Detect which cell encompasses the target text, then output its (x, y) center coordinate. 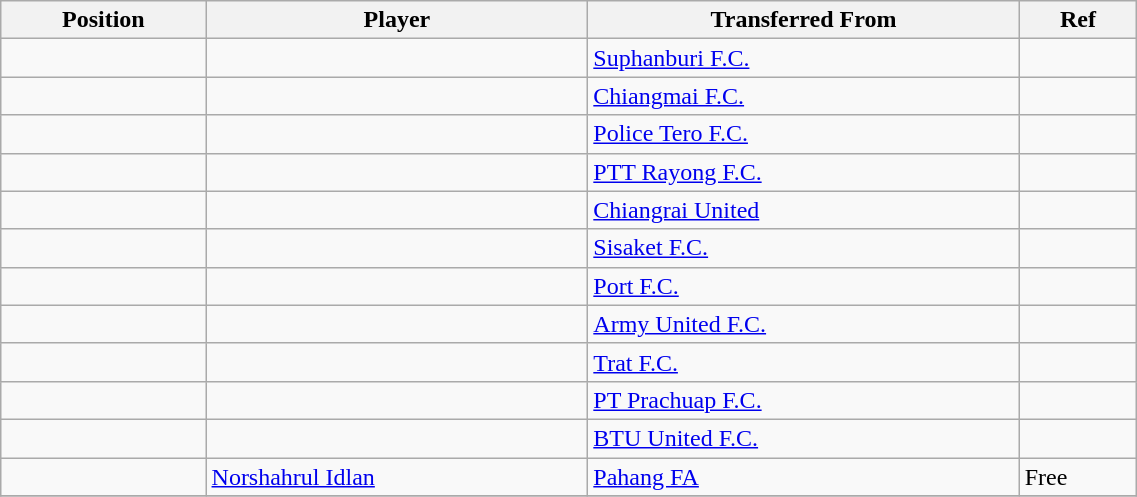
Suphanburi F.C. (804, 58)
Ref (1078, 20)
Police Tero F.C. (804, 134)
BTU United F.C. (804, 438)
Sisaket F.C. (804, 248)
PTT Rayong F.C. (804, 172)
Player (397, 20)
Position (104, 20)
Trat F.C. (804, 362)
PT Prachuap F.C. (804, 400)
Port F.C. (804, 286)
Army United F.C. (804, 324)
Chiangmai F.C. (804, 96)
Norshahrul Idlan (397, 477)
Chiangrai United (804, 210)
Transferred From (804, 20)
Pahang FA (804, 477)
Free (1078, 477)
